Find where the given text appears and provide that cell's center as (X, Y) coordinate. 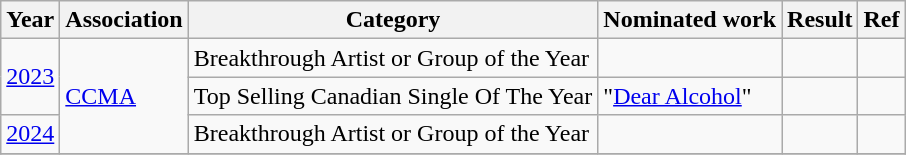
2023 (30, 77)
Result (820, 20)
Top Selling Canadian Single Of The Year (393, 96)
Ref (882, 20)
2024 (30, 134)
Year (30, 20)
CCMA (124, 96)
"Dear Alcohol" (690, 96)
Association (124, 20)
Nominated work (690, 20)
Category (393, 20)
